Provide the [X, Y] coordinate of the cell's center where the given text is located.  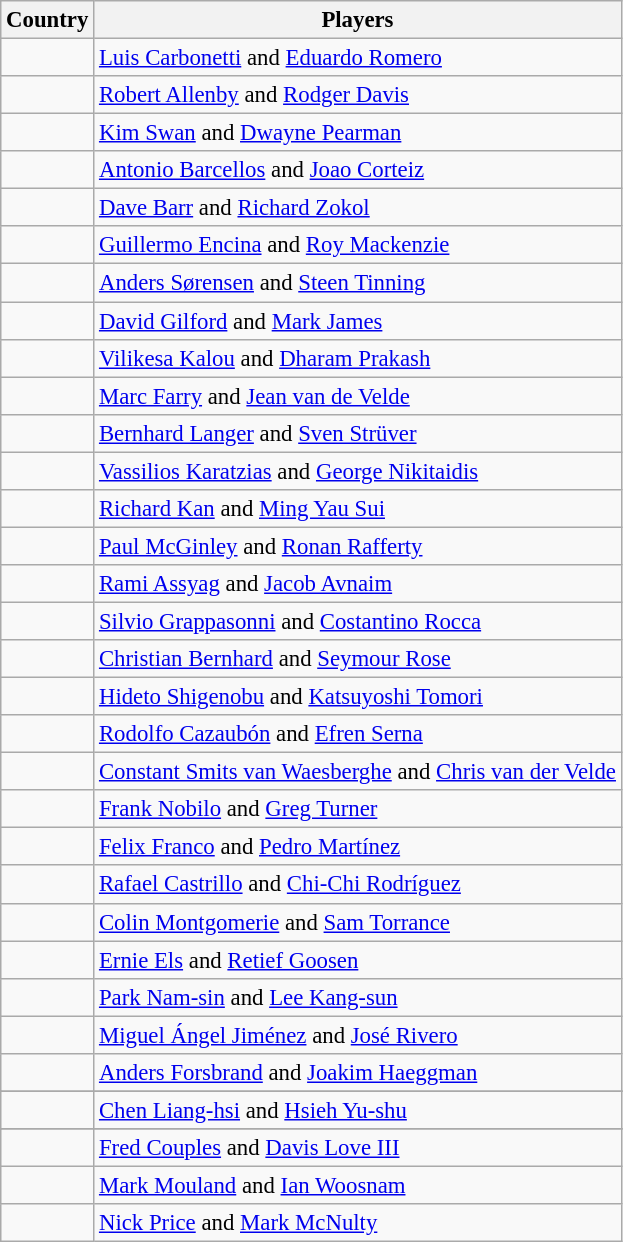
Constant Smits van Waesberghe and Chris van der Velde [358, 772]
David Gilford and Mark James [358, 321]
Rafael Castrillo and Chi-Chi Rodríguez [358, 885]
Country [48, 20]
Marc Farry and Jean van de Velde [358, 396]
Players [358, 20]
Guillermo Encina and Roy Mackenzie [358, 245]
Frank Nobilo and Greg Turner [358, 809]
Kim Swan and Dwayne Pearman [358, 133]
Miguel Ángel Jiménez and José Rivero [358, 1035]
Antonio Barcellos and Joao Corteiz [358, 170]
Anders Forsbrand and Joakim Haeggman [358, 1073]
Christian Bernhard and Seymour Rose [358, 659]
Hideto Shigenobu and Katsuyoshi Tomori [358, 697]
Vilikesa Kalou and Dharam Prakash [358, 358]
Park Nam-sin and Lee Kang-sun [358, 997]
Felix Franco and Pedro Martínez [358, 847]
Richard Kan and Ming Yau Sui [358, 509]
Rami Assyag and Jacob Avnaim [358, 584]
Bernhard Langer and Sven Strüver [358, 433]
Ernie Els and Retief Goosen [358, 960]
Vassilios Karatzias and George Nikitaidis [358, 471]
Rodolfo Cazaubón and Efren Serna [358, 734]
Colin Montgomerie and Sam Torrance [358, 922]
Chen Liang-hsi and Hsieh Yu-shu [358, 1110]
Fred Couples and Davis Love III [358, 1148]
Luis Carbonetti and Eduardo Romero [358, 58]
Dave Barr and Richard Zokol [358, 208]
Mark Mouland and Ian Woosnam [358, 1185]
Silvio Grappasonni and Costantino Rocca [358, 621]
Robert Allenby and Rodger Davis [358, 95]
Nick Price and Mark McNulty [358, 1223]
Paul McGinley and Ronan Rafferty [358, 546]
Anders Sørensen and Steen Tinning [358, 283]
